Search for the cell housing the specified text and yield its (x, y) center coordinate. 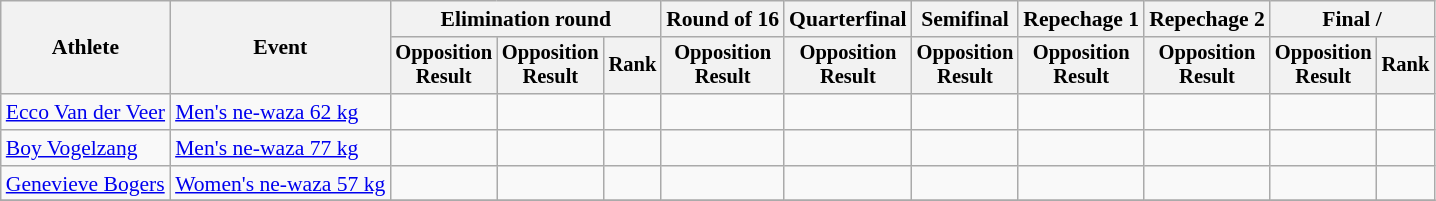
Repechage 1 (1081, 19)
Men's ne-waza 62 kg (280, 112)
Athlete (86, 48)
Round of 16 (722, 19)
Men's ne-waza 77 kg (280, 148)
Boy Vogelzang (86, 148)
Ecco Van der Veer (86, 112)
Semifinal (966, 19)
Final / (1352, 19)
Event (280, 48)
Repechage 2 (1207, 19)
Elimination round (526, 19)
Quarterfinal (848, 19)
